Capture the cell that displays the provided text and extract its (X, Y) central coordinate. 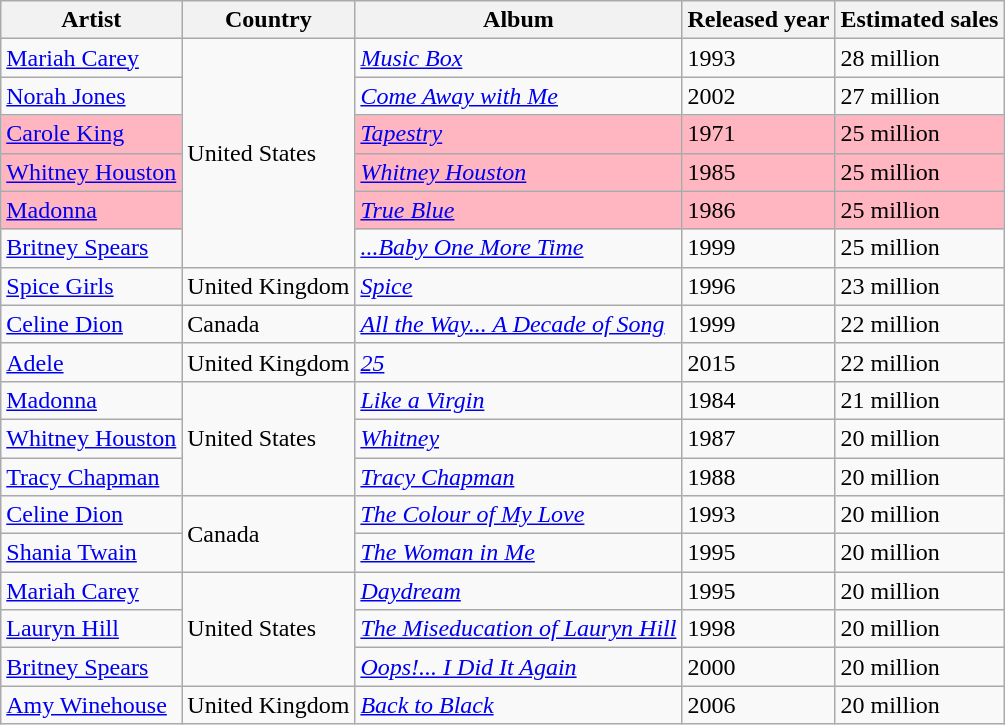
1984 (758, 400)
Like a Virgin (518, 400)
1971 (758, 134)
The Miseducation of Lauryn Hill (518, 629)
1998 (758, 629)
Back to Black (518, 705)
2015 (758, 362)
27 million (920, 96)
True Blue (518, 210)
Music Box (518, 58)
Album (518, 20)
21 million (920, 400)
Spice Girls (92, 286)
28 million (920, 58)
Norah Jones (92, 96)
Come Away with Me (518, 96)
2000 (758, 667)
Oops!... I Did It Again (518, 667)
Amy Winehouse (92, 705)
Whitney (518, 438)
1996 (758, 286)
2006 (758, 705)
The Colour of My Love (518, 515)
Carole King (92, 134)
Country (268, 20)
All the Way... A Decade of Song (518, 324)
1987 (758, 438)
Released year (758, 20)
Lauryn Hill (92, 629)
23 million (920, 286)
Shania Twain (92, 553)
1985 (758, 172)
...Baby One More Time (518, 248)
Spice (518, 286)
2002 (758, 96)
The Woman in Me (518, 553)
Adele (92, 362)
Artist (92, 20)
1988 (758, 477)
Estimated sales (920, 20)
Daydream (518, 591)
Tapestry (518, 134)
25 (518, 362)
1986 (758, 210)
